Output the [x, y] coordinate of the center of the cell containing the given text.  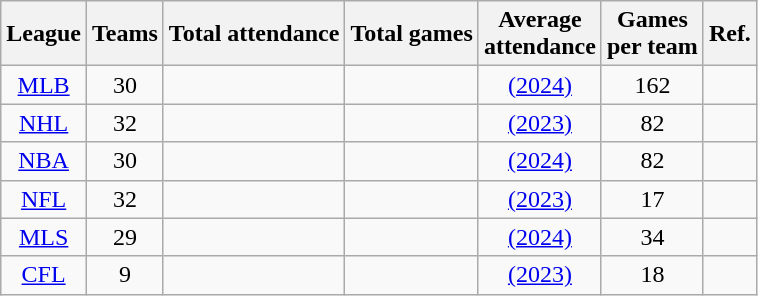
Total attendance [254, 34]
NHL [44, 123]
18 [652, 275]
34 [652, 237]
MLB [44, 85]
17 [652, 199]
CFL [44, 275]
Games per team [652, 34]
Teams [124, 34]
NFL [44, 199]
Ref. [730, 34]
NBA [44, 161]
29 [124, 237]
MLS [44, 237]
Average attendance [540, 34]
Total games [412, 34]
League [44, 34]
162 [652, 85]
9 [124, 275]
